Determine the [x, y] coordinate at the center of the cell enclosing the given text.  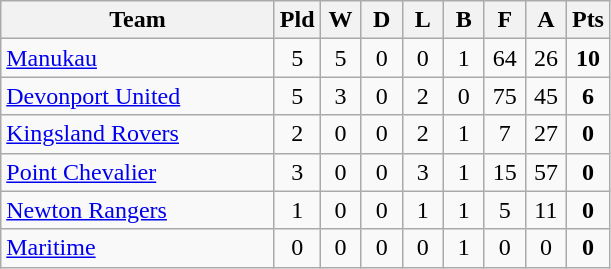
D [382, 20]
10 [588, 58]
Point Chevalier [138, 172]
Team [138, 20]
Kingsland Rovers [138, 134]
45 [546, 96]
64 [504, 58]
15 [504, 172]
Pts [588, 20]
Pld [297, 20]
Manukau [138, 58]
L [422, 20]
B [464, 20]
A [546, 20]
7 [504, 134]
Newton Rangers [138, 210]
26 [546, 58]
27 [546, 134]
57 [546, 172]
Maritime [138, 248]
Devonport United [138, 96]
75 [504, 96]
11 [546, 210]
F [504, 20]
6 [588, 96]
W [340, 20]
